Extract the (X, Y) coordinate from the center of the cell holding the provided text.  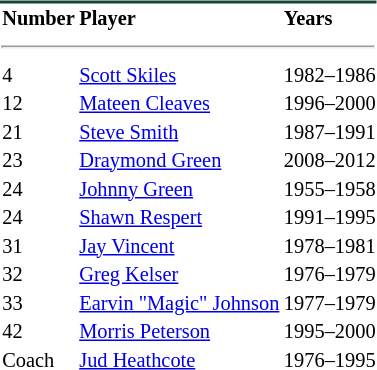
1977–1979 (330, 302)
Draymond Green (180, 160)
Shawn Respert (180, 218)
Number (39, 18)
32 (39, 274)
1955–1958 (330, 188)
12 (39, 104)
21 (39, 132)
Johnny Green (180, 188)
Mateen Cleaves (180, 104)
Morris Peterson (180, 332)
1996–2000 (330, 104)
Jay Vincent (180, 246)
Years (330, 18)
31 (39, 246)
1976–1979 (330, 274)
1995–2000 (330, 332)
Player (180, 18)
Earvin "Magic" Johnson (180, 302)
1982–1986 (330, 74)
4 (39, 74)
Scott Skiles (180, 74)
23 (39, 160)
42 (39, 332)
Greg Kelser (180, 274)
1991–1995 (330, 218)
1978–1981 (330, 246)
33 (39, 302)
Steve Smith (180, 132)
2008–2012 (330, 160)
1987–1991 (330, 132)
